Identify which cell holds the provided text, then report its (X, Y) central coordinate. 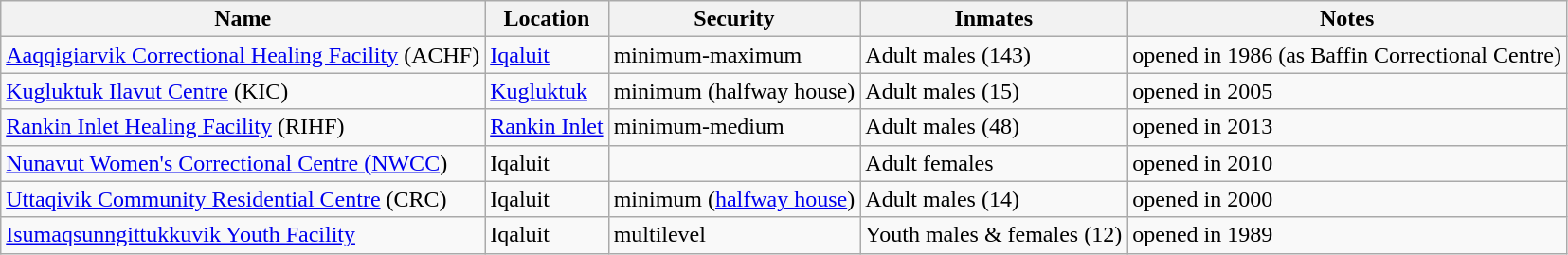
Adult males (48) (994, 127)
minimum-maximum (734, 55)
Isumaqsunngittukkuvik Youth Facility (243, 235)
Kugluktuk (547, 91)
Adult females (994, 163)
Adult males (14) (994, 199)
multilevel (734, 235)
opened in 2005 (1347, 91)
Nunavut Women's Correctional Centre (NWCC) (243, 163)
Rankin Inlet (547, 127)
Uttaqivik Community Residential Centre (CRC) (243, 199)
opened in 2000 (1347, 199)
Kugluktuk Ilavut Centre (KIC) (243, 91)
Security (734, 19)
opened in 2013 (1347, 127)
Adult males (15) (994, 91)
minimum-medium (734, 127)
Inmates (994, 19)
Rankin Inlet Healing Facility (RIHF) (243, 127)
Notes (1347, 19)
Aaqqigiarvik Correctional Healing Facility (ACHF) (243, 55)
Name (243, 19)
Adult males (143) (994, 55)
opened in 1989 (1347, 235)
opened in 2010 (1347, 163)
Youth males & females (12) (994, 235)
Location (547, 19)
opened in 1986 (as Baffin Correctional Centre) (1347, 55)
